Capture the cell that displays the provided text and extract its (x, y) central coordinate. 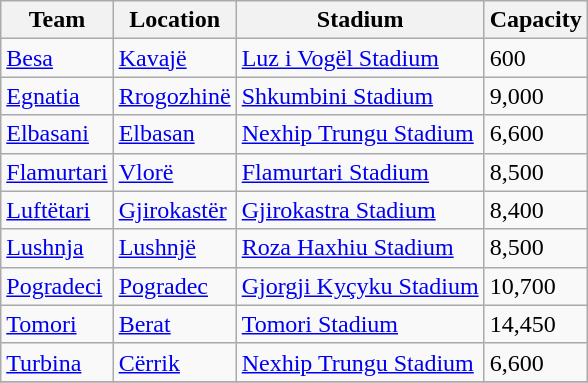
Vlorë (174, 172)
14,450 (536, 324)
Capacity (536, 20)
Besa (57, 58)
Flamurtari Stadium (360, 172)
Lushnja (57, 248)
10,700 (536, 286)
Pogradeci (57, 286)
Roza Haxhiu Stadium (360, 248)
Elbasan (174, 134)
Rrogozhinë (174, 96)
Berat (174, 324)
Gjorgji Kyçyku Stadium (360, 286)
Shkumbini Stadium (360, 96)
Cërrik (174, 362)
Elbasani (57, 134)
Gjirokastra Stadium (360, 210)
Team (57, 20)
Tomori Stadium (360, 324)
Flamurtari (57, 172)
Pogradec (174, 286)
Turbina (57, 362)
9,000 (536, 96)
Location (174, 20)
Egnatia (57, 96)
Gjirokastër (174, 210)
Lushnjë (174, 248)
8,400 (536, 210)
Luftëtari (57, 210)
Stadium (360, 20)
Kavajë (174, 58)
Tomori (57, 324)
Luz i Vogël Stadium (360, 58)
600 (536, 58)
